Locate the cell with the specified text and output its [X, Y] center coordinate. 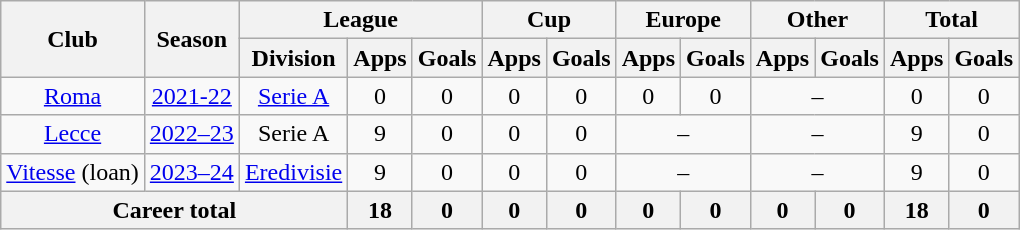
Roma [73, 96]
Division [293, 58]
2022–23 [192, 134]
Club [73, 39]
Vitesse (loan) [73, 172]
Total [951, 20]
Eredivisie [293, 172]
Other [817, 20]
Cup [549, 20]
Europe [683, 20]
Lecce [73, 134]
Season [192, 39]
League [360, 20]
2021-22 [192, 96]
2023–24 [192, 172]
Career total [174, 210]
